Return the [X, Y] coordinate for the center point of the cell that contains the specified text.  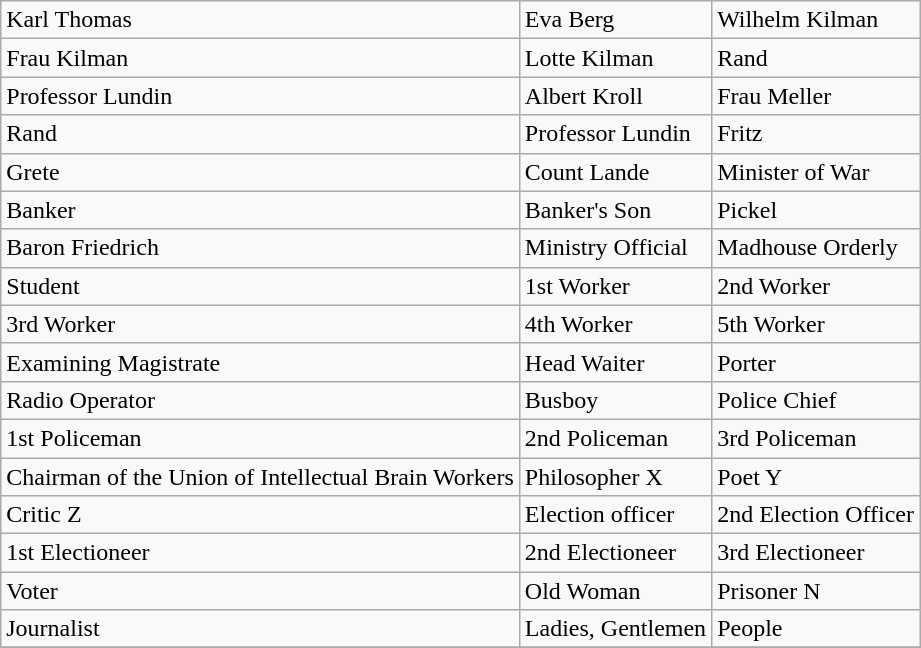
Grete [260, 172]
Prisoner N [816, 591]
3rd Worker [260, 324]
Wilhelm Kilman [816, 20]
Minister of War [816, 172]
Philosopher X [615, 477]
Poet Y [816, 477]
Critic Z [260, 515]
Journalist [260, 629]
4th Worker [615, 324]
Head Waiter [615, 362]
Police Chief [816, 400]
2nd Worker [816, 286]
5th Worker [816, 324]
1st Policeman [260, 438]
Count Lande [615, 172]
Eva Berg [615, 20]
Baron Friedrich [260, 248]
2nd Policeman [615, 438]
Busboy [615, 400]
Examining Magistrate [260, 362]
Karl Thomas [260, 20]
3rd Electioneer [816, 553]
People [816, 629]
2nd Electioneer [615, 553]
Radio Operator [260, 400]
Ladies, Gentlemen [615, 629]
3rd Policeman [816, 438]
Chairman of the Union of Intellectual Brain Workers [260, 477]
Banker's Son [615, 210]
Frau Meller [816, 96]
Albert Kroll [615, 96]
Porter [816, 362]
Student [260, 286]
Pickel [816, 210]
2nd Election Officer [816, 515]
Fritz [816, 134]
Madhouse Orderly [816, 248]
1st Worker [615, 286]
Banker [260, 210]
Ministry Official [615, 248]
Frau Kilman [260, 58]
Old Woman [615, 591]
Lotte Kilman [615, 58]
1st Electioneer [260, 553]
Election officer [615, 515]
Voter [260, 591]
